Pinpoint the cell where the given text exists, returning its [x, y] midpoint coordinate. 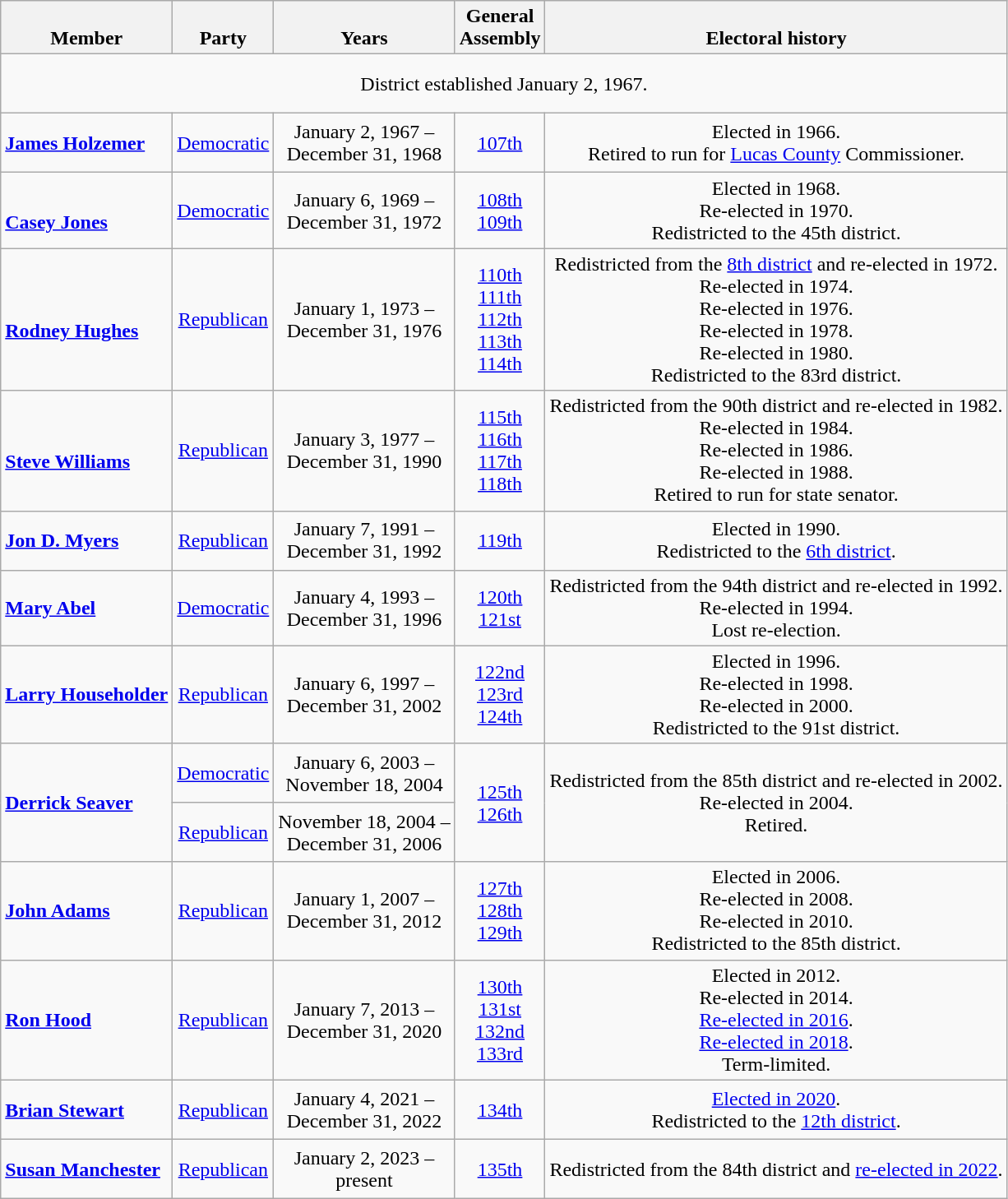
January 6, 2003 –November 18, 2004 [364, 773]
119th [500, 540]
District established January 2, 1967. [504, 84]
January 7, 1991 –December 31, 1992 [364, 540]
108th109th [500, 211]
Rodney Hughes [87, 319]
115th116th117th118th [500, 451]
125th126th [500, 803]
Jon D. Myers [87, 540]
January 6, 1969 –December 31, 1972 [364, 211]
Elected in 2012.Re-elected in 2014.Re-elected in 2016.Re-elected in 2018.Term-limited. [776, 1020]
January 6, 1997 –December 31, 2002 [364, 694]
134th [500, 1109]
107th [500, 143]
130th131st132nd133rd [500, 1020]
Susan Manchester [87, 1169]
135th [500, 1169]
Elected in 2020.Redistricted to the 12th district. [776, 1109]
Redistricted from the 94th district and re-elected in 1992.Re-elected in 1994.Lost re-election. [776, 608]
GeneralAssembly [500, 28]
Redistricted from the 85th district and re-elected in 2002.Re-elected in 2004.Retired. [776, 803]
January 2, 2023 –present [364, 1169]
127th128th129th [500, 911]
James Holzemer [87, 143]
January 4, 2021 –December 31, 2022 [364, 1109]
Derrick Seaver [87, 803]
Redistricted from the 90th district and re-elected in 1982.Re-elected in 1984.Re-elected in 1986.Re-elected in 1988.Retired to run for state senator. [776, 451]
120th121st [500, 608]
Elected in 1968.Re-elected in 1970.Redistricted to the 45th district. [776, 211]
Steve Williams [87, 451]
January 1, 1973 –December 31, 1976 [364, 319]
Elected in 1990.Redistricted to the 6th district. [776, 540]
January 3, 1977 –December 31, 1990 [364, 451]
Mary Abel [87, 608]
Elected in 2006.Re-elected in 2008.Re-elected in 2010.Redistricted to the 85th district. [776, 911]
Elected in 1966.Retired to run for Lucas County Commissioner. [776, 143]
122nd123rd124th [500, 694]
Larry Householder [87, 694]
Ron Hood [87, 1020]
110th111th112th113th114th [500, 319]
Redistricted from the 84th district and re-elected in 2022. [776, 1169]
Party [224, 28]
January 7, 2013 –December 31, 2020 [364, 1020]
January 4, 1993 –December 31, 1996 [364, 608]
Elected in 1996.Re-elected in 1998.Re-elected in 2000.Redistricted to the 91st district. [776, 694]
January 1, 2007 –December 31, 2012 [364, 911]
January 2, 1967 –December 31, 1968 [364, 143]
November 18, 2004 –December 31, 2006 [364, 832]
Member [87, 28]
Years [364, 28]
Casey Jones [87, 211]
Electoral history [776, 28]
John Adams [87, 911]
Brian Stewart [87, 1109]
